Provide the [x, y] coordinate of the cell's center where the given text is located.  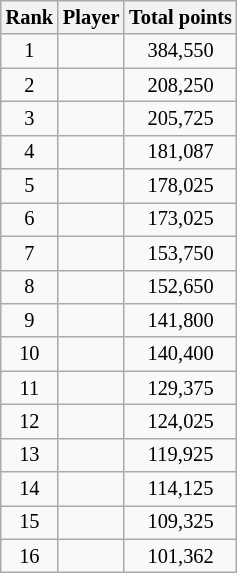
Total points [180, 17]
8 [30, 287]
11 [30, 388]
10 [30, 354]
1 [30, 51]
129,375 [180, 388]
Player [91, 17]
101,362 [180, 556]
152,650 [180, 287]
114,125 [180, 489]
5 [30, 186]
3 [30, 118]
2 [30, 85]
141,800 [180, 320]
16 [30, 556]
208,250 [180, 85]
181,087 [180, 152]
6 [30, 219]
153,750 [180, 253]
4 [30, 152]
205,725 [180, 118]
109,325 [180, 522]
384,550 [180, 51]
7 [30, 253]
Rank [30, 17]
124,025 [180, 421]
12 [30, 421]
9 [30, 320]
119,925 [180, 455]
14 [30, 489]
15 [30, 522]
178,025 [180, 186]
140,400 [180, 354]
13 [30, 455]
173,025 [180, 219]
